Capture the cell that displays the provided text and extract its (x, y) central coordinate. 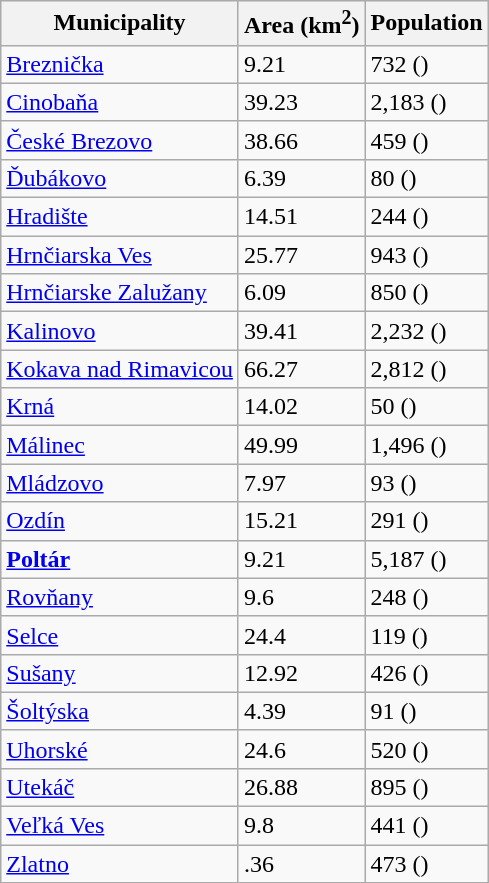
Mládzovo (120, 483)
248 () (426, 597)
Cinobaňa (120, 102)
9.8 (302, 826)
9.6 (302, 597)
850 () (426, 293)
Utekáč (120, 787)
Breznička (120, 64)
6.09 (302, 293)
Hrnčiarske Zalužany (120, 293)
Kalinovo (120, 331)
Population (426, 24)
Sušany (120, 673)
895 () (426, 787)
.36 (302, 864)
1,496 () (426, 445)
6.39 (302, 178)
732 () (426, 64)
Krná (120, 407)
4.39 (302, 711)
80 () (426, 178)
Ďubákovo (120, 178)
Selce (120, 635)
38.66 (302, 140)
Šoltýska (120, 711)
Kokava nad Rimavicou (120, 369)
943 () (426, 255)
66.27 (302, 369)
25.77 (302, 255)
14.51 (302, 217)
Municipality (120, 24)
14.02 (302, 407)
Zlatno (120, 864)
441 () (426, 826)
Poltár (120, 559)
119 () (426, 635)
Hrnčiarska Ves (120, 255)
291 () (426, 521)
49.99 (302, 445)
39.41 (302, 331)
93 () (426, 483)
2,232 () (426, 331)
5,187 () (426, 559)
Area (km2) (302, 24)
473 () (426, 864)
Uhorské (120, 749)
2,812 () (426, 369)
Málinec (120, 445)
426 () (426, 673)
24.6 (302, 749)
7.97 (302, 483)
24.4 (302, 635)
Hradište (120, 217)
459 () (426, 140)
520 () (426, 749)
České Brezovo (120, 140)
91 () (426, 711)
12.92 (302, 673)
Veľká Ves (120, 826)
26.88 (302, 787)
39.23 (302, 102)
Rovňany (120, 597)
2,183 () (426, 102)
15.21 (302, 521)
Ozdín (120, 521)
50 () (426, 407)
244 () (426, 217)
